Provide the [X, Y] coordinate of the cell's center where the given text is located.  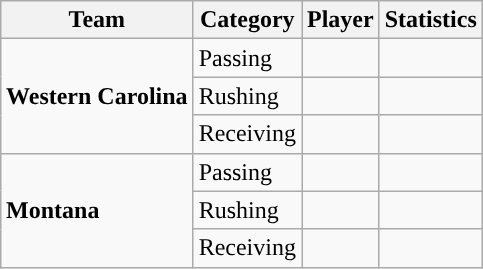
Category [247, 20]
Montana [98, 210]
Statistics [430, 20]
Player [341, 20]
Team [98, 20]
Western Carolina [98, 96]
